Detect which cell encompasses the target text, then output its (x, y) center coordinate. 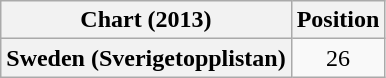
Chart (2013) (146, 20)
26 (338, 58)
Position (338, 20)
Sweden (Sverigetopplistan) (146, 58)
